Provide the [x, y] coordinate of the cell's center where the given text is located.  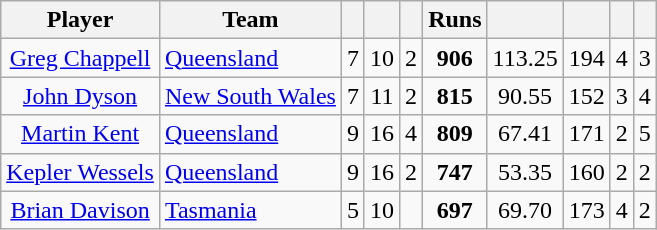
194 [586, 58]
809 [455, 134]
Martin Kent [80, 134]
John Dyson [80, 96]
Greg Chappell [80, 58]
173 [586, 210]
747 [455, 172]
Kepler Wessels [80, 172]
Team [250, 20]
67.41 [525, 134]
11 [382, 96]
906 [455, 58]
53.35 [525, 172]
69.70 [525, 210]
New South Wales [250, 96]
113.25 [525, 58]
171 [586, 134]
815 [455, 96]
697 [455, 210]
90.55 [525, 96]
Player [80, 20]
Runs [455, 20]
160 [586, 172]
Brian Davison [80, 210]
Tasmania [250, 210]
152 [586, 96]
